From the cell containing the given text, extract its center point as [X, Y] coordinate. 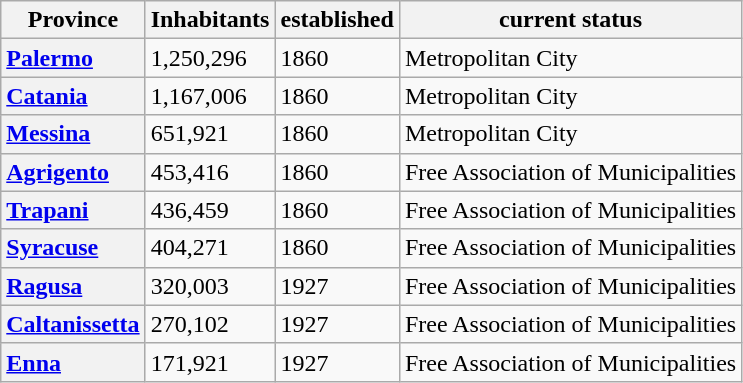
1,167,006 [210, 96]
Ragusa [73, 286]
320,003 [210, 286]
established [337, 20]
Catania [73, 96]
Enna [73, 362]
current status [570, 20]
436,459 [210, 210]
Messina [73, 134]
Inhabitants [210, 20]
270,102 [210, 324]
Trapani [73, 210]
Province [73, 20]
404,271 [210, 248]
Agrigento [73, 172]
171,921 [210, 362]
Caltanissetta [73, 324]
Palermo [73, 58]
Syracuse [73, 248]
1,250,296 [210, 58]
651,921 [210, 134]
453,416 [210, 172]
